For the text-containing cell, return its midpoint in [X, Y] coordinate format. 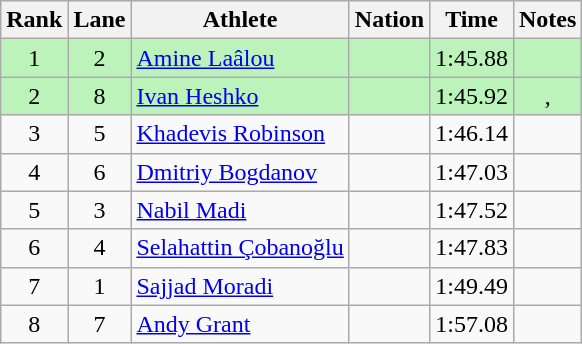
1:45.92 [472, 96]
Athlete [240, 20]
Sajjad Moradi [240, 286]
1:47.03 [472, 172]
Nation [389, 20]
1:46.14 [472, 134]
Lane [100, 20]
Ivan Heshko [240, 96]
, [547, 96]
Nabil Madi [240, 210]
Khadevis Robinson [240, 134]
1:45.88 [472, 58]
1:47.83 [472, 248]
Notes [547, 20]
1:57.08 [472, 324]
Andy Grant [240, 324]
Dmitriy Bogdanov [240, 172]
1:49.49 [472, 286]
Amine Laâlou [240, 58]
Rank [34, 20]
Selahattin Çobanoğlu [240, 248]
Time [472, 20]
1:47.52 [472, 210]
